Search for the cell housing the specified text and yield its (X, Y) center coordinate. 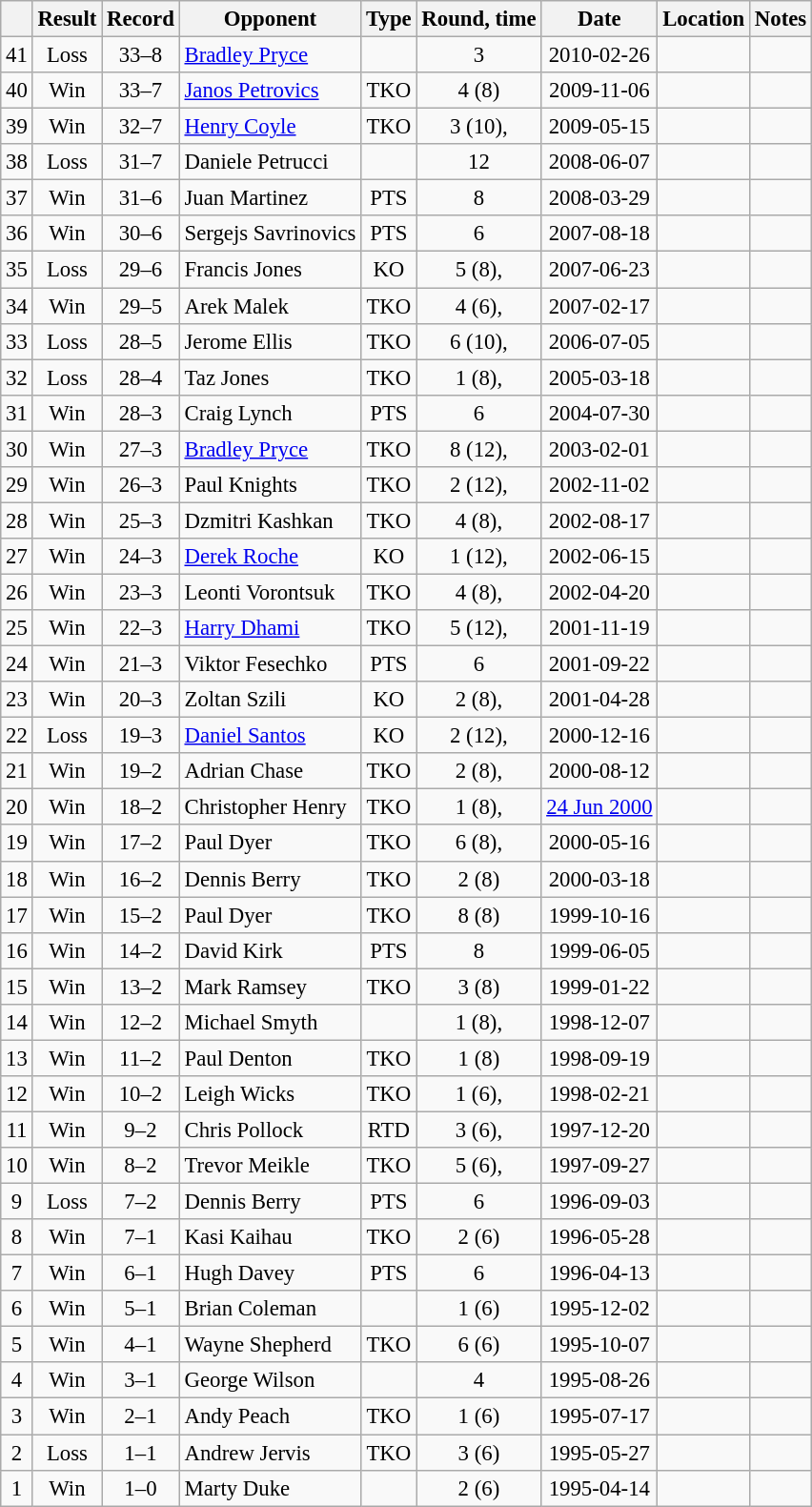
Harry Dhami (271, 628)
Andrew Jervis (271, 1453)
1 (6), (478, 1094)
Mark Ramsey (271, 987)
8–2 (141, 1166)
6 (6) (478, 1345)
1–0 (141, 1488)
2007-02-17 (599, 306)
28–5 (141, 341)
15 (17, 987)
Paul Knights (271, 485)
1998-09-19 (599, 1058)
4 (6), (478, 306)
1997-12-20 (599, 1130)
28 (17, 520)
33–7 (141, 91)
2001-04-28 (599, 700)
Date (599, 19)
Record (141, 19)
24 (17, 664)
2008-03-29 (599, 198)
Viktor Fesechko (271, 664)
9 (17, 1202)
6 (8), (478, 844)
21–3 (141, 664)
39 (17, 127)
33 (17, 341)
1998-12-07 (599, 1023)
1999-01-22 (599, 987)
10 (17, 1166)
1995-10-07 (599, 1345)
37 (17, 198)
7–2 (141, 1202)
Leigh Wicks (271, 1094)
2001-09-22 (599, 664)
32–7 (141, 127)
30 (17, 449)
5–1 (141, 1309)
Brian Coleman (271, 1309)
2008-06-07 (599, 162)
Opponent (271, 19)
31–6 (141, 198)
1995-04-14 (599, 1488)
Henry Coyle (271, 127)
22–3 (141, 628)
Wayne Shepherd (271, 1345)
Andy Peach (271, 1416)
32 (17, 377)
2009-05-15 (599, 127)
5 (6), (478, 1166)
Type (389, 19)
Juan Martinez (271, 198)
2002-08-17 (599, 520)
22 (17, 736)
Janos Petrovics (271, 91)
2002-11-02 (599, 485)
6–1 (141, 1273)
11–2 (141, 1058)
2007-06-23 (599, 270)
Notes (782, 19)
Result (67, 19)
26–3 (141, 485)
2000-08-12 (599, 771)
31–7 (141, 162)
3 (10), (478, 127)
6 (10), (478, 341)
Sergejs Savrinovics (271, 234)
5 (8), (478, 270)
36 (17, 234)
17 (17, 915)
12–2 (141, 1023)
27 (17, 557)
Jerome Ellis (271, 341)
Marty Duke (271, 1488)
2000-05-16 (599, 844)
29–5 (141, 306)
2 (17, 1453)
8 (8) (478, 915)
28–4 (141, 377)
2009-11-06 (599, 91)
2002-06-15 (599, 557)
17–2 (141, 844)
Daniele Petrucci (271, 162)
Round, time (478, 19)
15–2 (141, 915)
2000-03-18 (599, 879)
33–8 (141, 55)
Chris Pollock (271, 1130)
2001-11-19 (599, 628)
9–2 (141, 1130)
4 (8) (478, 91)
Derek Roche (271, 557)
Trevor Meikle (271, 1166)
24 Jun 2000 (599, 807)
28–3 (141, 413)
2005-03-18 (599, 377)
2–1 (141, 1416)
11 (17, 1130)
1996-09-03 (599, 1202)
Zoltan Szili (271, 700)
20–3 (141, 700)
Kasi Kaihau (271, 1237)
David Kirk (271, 950)
24–3 (141, 557)
14 (17, 1023)
2004-07-30 (599, 413)
1999-10-16 (599, 915)
3–1 (141, 1381)
Leonti Vorontsuk (271, 592)
1995-08-26 (599, 1381)
19–3 (141, 736)
Taz Jones (271, 377)
2000-12-16 (599, 736)
30–6 (141, 234)
25–3 (141, 520)
3 (6), (478, 1130)
Michael Smyth (271, 1023)
1996-04-13 (599, 1273)
1 (8) (478, 1058)
Location (703, 19)
1998-02-21 (599, 1094)
21 (17, 771)
5 (17, 1345)
3 (8) (478, 987)
18–2 (141, 807)
3 (6) (478, 1453)
29 (17, 485)
Paul Denton (271, 1058)
13–2 (141, 987)
Adrian Chase (271, 771)
23–3 (141, 592)
8 (12), (478, 449)
38 (17, 162)
Francis Jones (271, 270)
27–3 (141, 449)
19 (17, 844)
26 (17, 592)
31 (17, 413)
1 (12), (478, 557)
4–1 (141, 1345)
19–2 (141, 771)
1995-05-27 (599, 1453)
29–6 (141, 270)
2002-04-20 (599, 592)
Hugh Davey (271, 1273)
1995-12-02 (599, 1309)
10–2 (141, 1094)
1999-06-05 (599, 950)
George Wilson (271, 1381)
14–2 (141, 950)
1–1 (141, 1453)
34 (17, 306)
16 (17, 950)
5 (12), (478, 628)
1 (17, 1488)
Craig Lynch (271, 413)
40 (17, 91)
1995-07-17 (599, 1416)
2006-07-05 (599, 341)
20 (17, 807)
18 (17, 879)
13 (17, 1058)
Christopher Henry (271, 807)
2003-02-01 (599, 449)
Dzmitri Kashkan (271, 520)
7 (17, 1273)
RTD (389, 1130)
16–2 (141, 879)
25 (17, 628)
23 (17, 700)
1997-09-27 (599, 1166)
1996-05-28 (599, 1237)
2 (8) (478, 879)
41 (17, 55)
Daniel Santos (271, 736)
2010-02-26 (599, 55)
7–1 (141, 1237)
35 (17, 270)
2007-08-18 (599, 234)
Arek Malek (271, 306)
